Find where the given text appears and provide that cell's center as [x, y] coordinate. 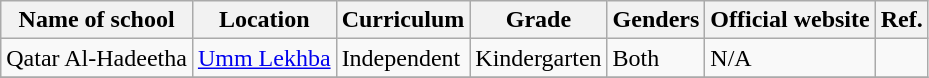
Umm Lekhba [264, 58]
Kindergarten [538, 58]
Official website [790, 20]
Location [264, 20]
Genders [656, 20]
Grade [538, 20]
Ref. [902, 20]
Both [656, 58]
Name of school [97, 20]
Independent [403, 58]
N/A [790, 58]
Curriculum [403, 20]
Qatar Al-Hadeetha [97, 58]
